Return the [X, Y] coordinate for the center point of the cell that contains the specified text.  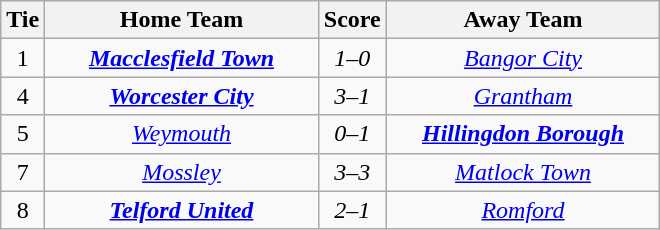
Worcester City [182, 96]
Tie [23, 20]
0–1 [352, 134]
Home Team [182, 20]
Matlock Town [523, 172]
Macclesfield Town [182, 58]
Hillingdon Borough [523, 134]
Romford [523, 210]
Bangor City [523, 58]
2–1 [352, 210]
3–1 [352, 96]
4 [23, 96]
7 [23, 172]
Away Team [523, 20]
5 [23, 134]
8 [23, 210]
Mossley [182, 172]
1 [23, 58]
3–3 [352, 172]
Grantham [523, 96]
Weymouth [182, 134]
Telford United [182, 210]
Score [352, 20]
1–0 [352, 58]
